Return [x, y] of the center of cell containing provided text 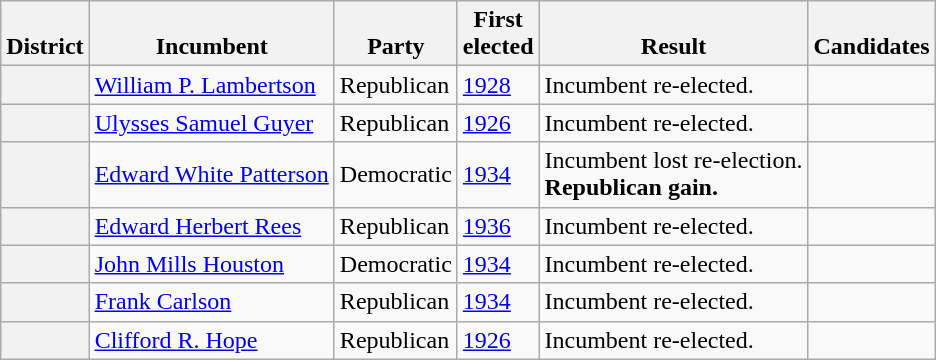
District [45, 34]
Party [396, 34]
William P. Lambertson [212, 85]
Clifford R. Hope [212, 340]
Result [674, 34]
Firstelected [498, 34]
1928 [498, 85]
Edward Herbert Rees [212, 226]
John Mills Houston [212, 264]
Incumbent lost re-election.Republican gain. [674, 174]
Candidates [872, 34]
Ulysses Samuel Guyer [212, 123]
1936 [498, 226]
Incumbent [212, 34]
Frank Carlson [212, 302]
Edward White Patterson [212, 174]
